Return (x, y) of the center of cell containing provided text 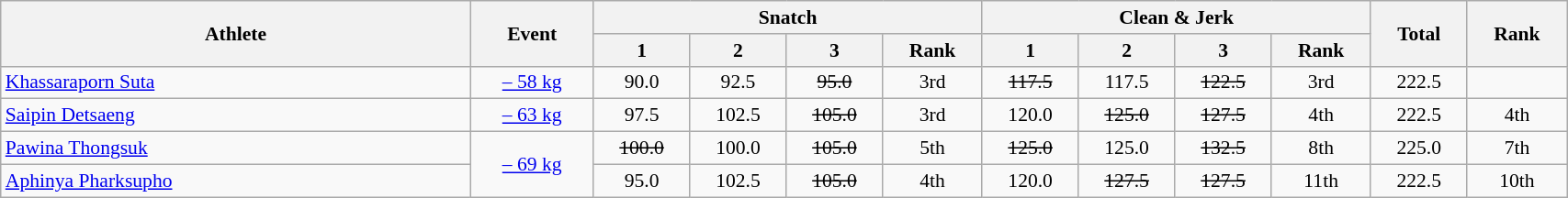
Khassaraporn Suta (235, 82)
Athlete (235, 33)
92.5 (739, 82)
– 69 kg (532, 165)
Clean & Jerk (1176, 17)
122.5 (1224, 82)
97.5 (641, 115)
11th (1321, 181)
225.0 (1418, 148)
132.5 (1224, 148)
Total (1418, 33)
Snatch (788, 17)
90.0 (641, 82)
– 63 kg (532, 115)
Event (532, 33)
8th (1321, 148)
Pawina Thongsuk (235, 148)
– 58 kg (532, 82)
5th (932, 148)
7th (1517, 148)
10th (1517, 181)
Aphinya Pharksupho (235, 181)
Saipin Detsaeng (235, 115)
